Identify which cell holds the provided text, then report its [X, Y] central coordinate. 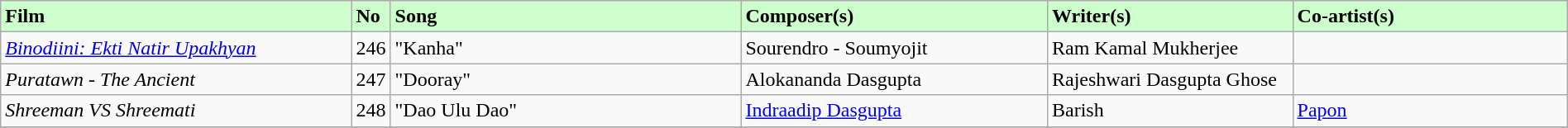
"Dooray" [566, 79]
Indraadip Dasgupta [894, 111]
No [370, 17]
"Dao Ulu Dao" [566, 111]
Binodiini: Ekti Natir Upakhyan [176, 48]
Rajeshwari Dasgupta Ghose [1169, 79]
Papon [1430, 111]
Puratawn - The Ancient [176, 79]
"Kanha" [566, 48]
248 [370, 111]
Song [566, 17]
Barish [1169, 111]
Ram Kamal Mukherjee [1169, 48]
246 [370, 48]
247 [370, 79]
Composer(s) [894, 17]
Film [176, 17]
Alokananda Dasgupta [894, 79]
Sourendro - Soumyojit [894, 48]
Co-artist(s) [1430, 17]
Shreeman VS Shreemati [176, 111]
Writer(s) [1169, 17]
